Capture the cell that displays the provided text and extract its (X, Y) central coordinate. 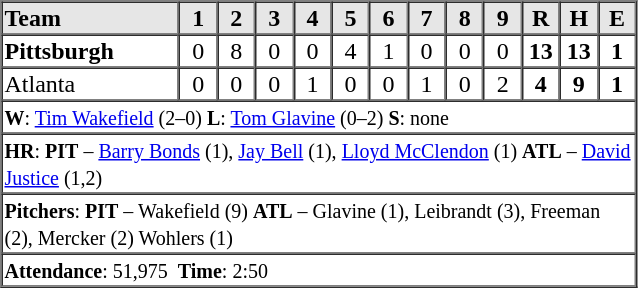
Atlanta (91, 84)
7 (427, 18)
5 (350, 18)
R (541, 18)
6 (388, 18)
H (579, 18)
Pitchers: PIT – Wakefield (9) ATL – Glavine (1), Leibrandt (3), Freeman (2), Mercker (2) Wohlers (1) (319, 224)
Team (91, 18)
3 (274, 18)
W: Tim Wakefield (2–0) L: Tom Glavine (0–2) S: none (319, 116)
Pittsburgh (91, 50)
HR: PIT – Barry Bonds (1), Jay Bell (1), Lloyd McClendon (1) ATL – David Justice (1,2) (319, 164)
Attendance: 51,975 Time: 2:50 (319, 270)
E (617, 18)
